Output the (x, y) coordinate of the center of the cell containing the given text.  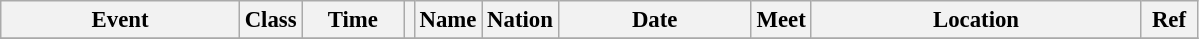
Location (976, 20)
Name (448, 20)
Time (353, 20)
Class (270, 20)
Meet (781, 20)
Nation (520, 20)
Date (654, 20)
Event (120, 20)
Ref (1169, 20)
